Output the [x, y] coordinate of the center of the cell containing the given text.  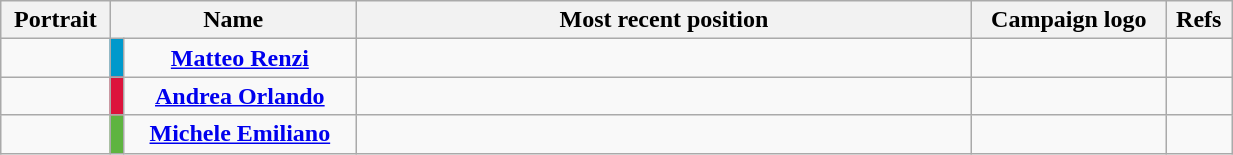
Michele Emiliano [240, 134]
Matteo Renzi [240, 58]
Most recent position [664, 20]
Name [233, 20]
Refs [1199, 20]
Campaign logo [1069, 20]
Andrea Orlando [240, 96]
Portrait [56, 20]
